Output the [X, Y] coordinate of the center of the cell containing the given text.  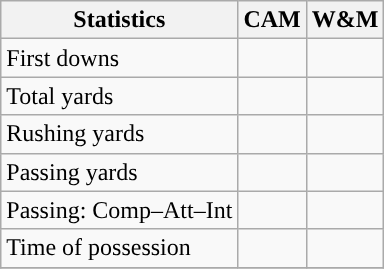
Passing yards [120, 172]
Total yards [120, 96]
Time of possession [120, 248]
W&M [345, 20]
Passing: Comp–Att–Int [120, 210]
First downs [120, 58]
Rushing yards [120, 134]
Statistics [120, 20]
CAM [272, 20]
